Identify which cell holds the provided text, then report its (X, Y) central coordinate. 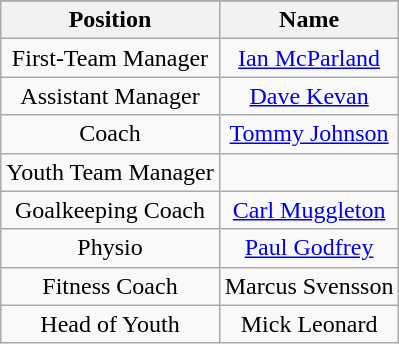
Marcus Svensson (309, 286)
Dave Kevan (309, 96)
Carl Muggleton (309, 210)
Name (309, 20)
Fitness Coach (110, 286)
Tommy Johnson (309, 134)
Assistant Manager (110, 96)
First-Team Manager (110, 58)
Position (110, 20)
Head of Youth (110, 324)
Mick Leonard (309, 324)
Coach (110, 134)
Physio (110, 248)
Youth Team Manager (110, 172)
Goalkeeping Coach (110, 210)
Paul Godfrey (309, 248)
Ian McParland (309, 58)
